From the cell containing the given text, extract its center point as (x, y) coordinate. 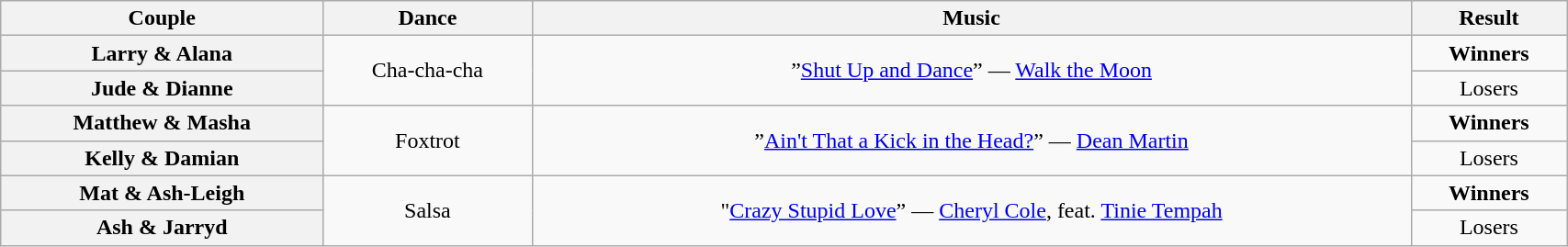
"Crazy Stupid Love” — Cheryl Cole, feat. Tinie Tempah (972, 210)
Result (1488, 18)
Salsa (428, 210)
Music (972, 18)
”Shut Up and Dance” — Walk the Moon (972, 71)
Foxtrot (428, 140)
Dance (428, 18)
Matthew & Masha (162, 123)
Mat & Ash-Leigh (162, 193)
Couple (162, 18)
Larry & Alana (162, 53)
”Ain't That a Kick in the Head?” — Dean Martin (972, 140)
Kelly & Damian (162, 158)
Cha-cha-cha (428, 71)
Jude & Dianne (162, 88)
Ash & Jarryd (162, 228)
